Provide the [X, Y] coordinate of the cell's center where the given text is located.  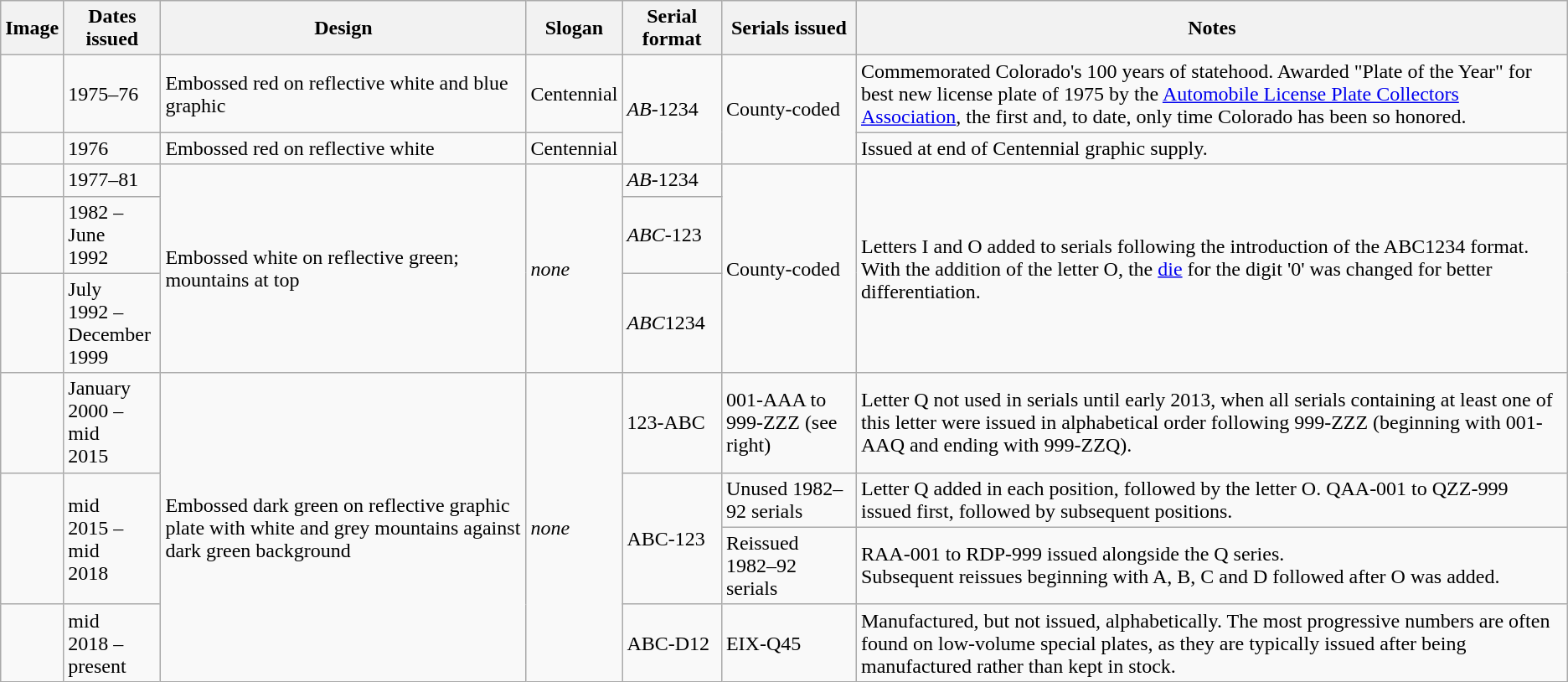
EIX-Q45 [789, 643]
Reissued 1982–92 serials [789, 566]
Image [32, 28]
mid2015 –mid2018 [112, 538]
Slogan [575, 28]
1977–81 [112, 180]
123-ABC [672, 422]
Design [343, 28]
ABC-D12 [672, 643]
Notes [1211, 28]
Letter Q added in each position, followed by the letter O. QAA-001 to QZZ-999 issued first, followed by subsequent positions. [1211, 499]
Issued at end of Centennial graphic supply. [1211, 148]
Embossed red on reflective white [343, 148]
Unused 1982–92 serials [789, 499]
ABC1234 [672, 323]
January 2000 –mid2015 [112, 422]
1975–76 [112, 94]
1982 – June1992 [112, 235]
001-AAA to 999-ZZZ (see right) [789, 422]
Serial format [672, 28]
RAA-001 to RDP-999 issued alongside the Q series.Subsequent reissues beginning with A, B, C and D followed after O was added. [1211, 566]
Embossed dark green on reflective graphic plate with white and grey mountains against dark green background [343, 527]
Serials issued [789, 28]
1976 [112, 148]
Embossed red on reflective white and blue graphic [343, 94]
mid2018 – present [112, 643]
Embossed white on reflective green; mountains at top [343, 268]
Dates issued [112, 28]
July 1992 – December 1999 [112, 323]
